Output the [x, y] coordinate of the center of the cell containing the given text.  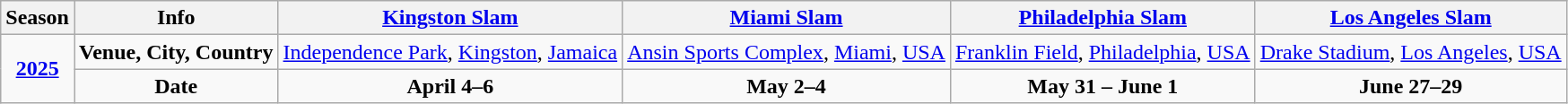
Independence Park, Kingston, Jamaica [450, 52]
Philadelphia Slam [1102, 18]
Info [176, 18]
2025 [38, 69]
May 31 – June 1 [1102, 86]
Season [38, 18]
Kingston Slam [450, 18]
Drake Stadium, Los Angeles, USA [1410, 52]
Ansin Sports Complex, Miami, USA [787, 52]
Miami Slam [787, 18]
June 27–29 [1410, 86]
Venue, City, Country [176, 52]
April 4–6 [450, 86]
Date [176, 86]
Franklin Field, Philadelphia, USA [1102, 52]
May 2–4 [787, 86]
Los Angeles Slam [1410, 18]
